Identify which cell holds the provided text, then report its (X, Y) central coordinate. 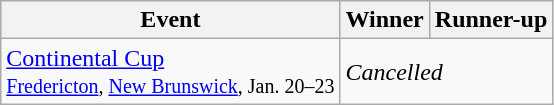
Continental Cup Fredericton, New Brunswick, Jan. 20–23 (170, 72)
Runner-up (491, 20)
Event (170, 20)
Winner (384, 20)
Cancelled (446, 72)
